Search for the cell housing the specified text and yield its [X, Y] center coordinate. 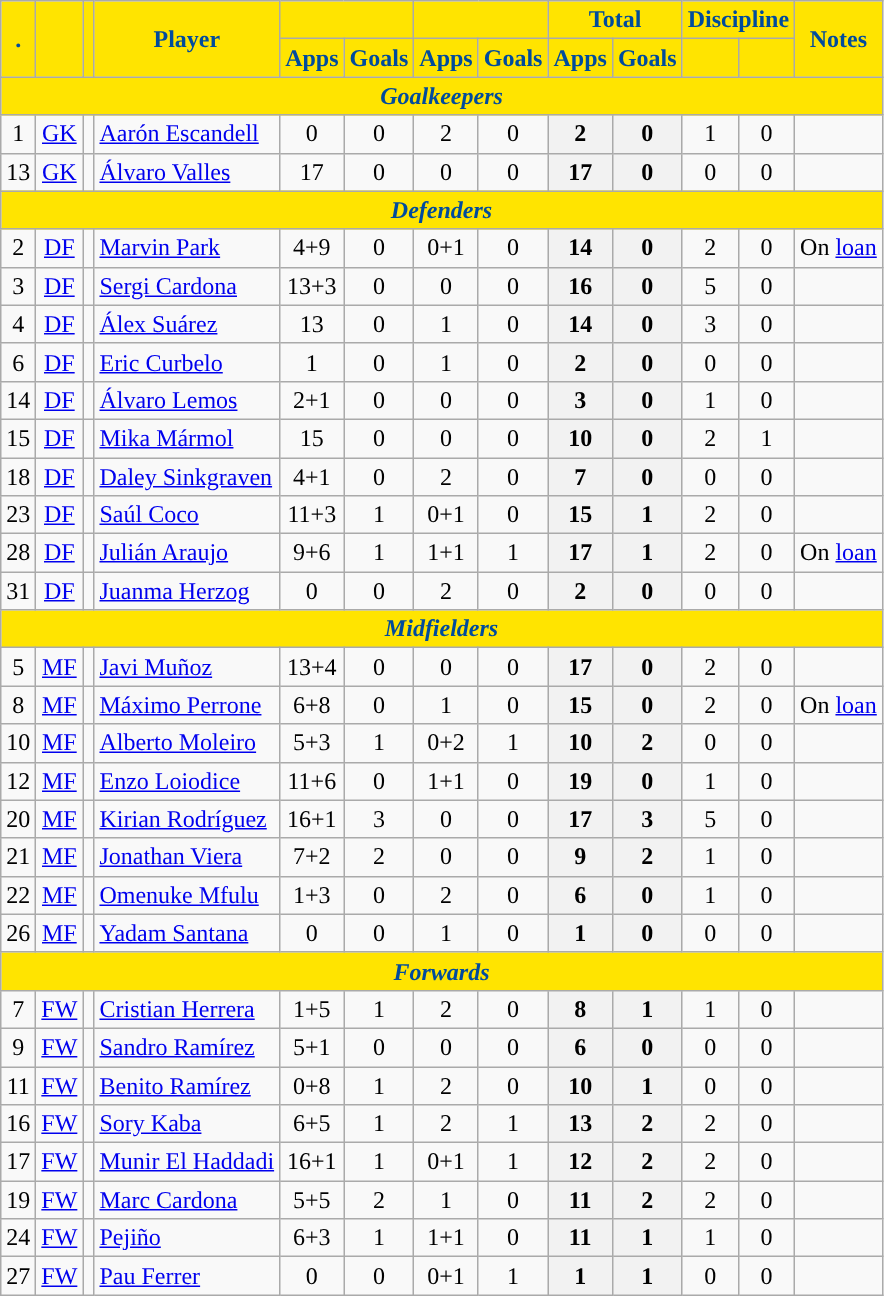
1+3 [312, 895]
5+3 [312, 743]
Aarón Escandell [187, 134]
18 [18, 477]
Pau Ferrer [187, 1276]
Kirian Rodríguez [187, 819]
Álex Suárez [187, 324]
28 [18, 553]
0+8 [312, 1085]
4 [18, 324]
31 [18, 591]
Sory Kaba [187, 1124]
Forwards [442, 971]
24 [18, 1238]
Saúl Coco [187, 515]
Benito Ramírez [187, 1085]
7+2 [312, 857]
. [18, 39]
6+8 [312, 705]
Notes [839, 39]
1+5 [312, 1009]
Sandro Ramírez [187, 1047]
Julián Araujo [187, 553]
Player [187, 39]
Javi Muñoz [187, 667]
Álvaro Lemos [187, 400]
9+6 [312, 553]
6+3 [312, 1238]
Mika Mármol [187, 438]
26 [18, 933]
23 [18, 515]
Juanma Herzog [187, 591]
5+1 [312, 1047]
Alberto Moleiro [187, 743]
Daley Sinkgraven [187, 477]
Defenders [442, 210]
Máximo Perrone [187, 705]
11+6 [312, 781]
20 [18, 819]
Yadam Santana [187, 933]
4+1 [312, 477]
Sergi Cardona [187, 286]
22 [18, 895]
6+5 [312, 1124]
Marvin Park [187, 248]
5+5 [312, 1200]
27 [18, 1276]
0+2 [446, 743]
Marc Cardona [187, 1200]
2+1 [312, 400]
Pejiño [187, 1238]
Jonathan Viera [187, 857]
Total [615, 20]
Eric Curbelo [187, 362]
Álvaro Valles [187, 172]
Omenuke Mfulu [187, 895]
13+3 [312, 286]
21 [18, 857]
Midfielders [442, 629]
Munir El Haddadi [187, 1162]
13+4 [312, 667]
Cristian Herrera [187, 1009]
11+3 [312, 515]
Discipline [738, 20]
4+9 [312, 248]
Goalkeepers [442, 96]
Enzo Loiodice [187, 781]
